For the text-containing cell, return its midpoint in [x, y] coordinate format. 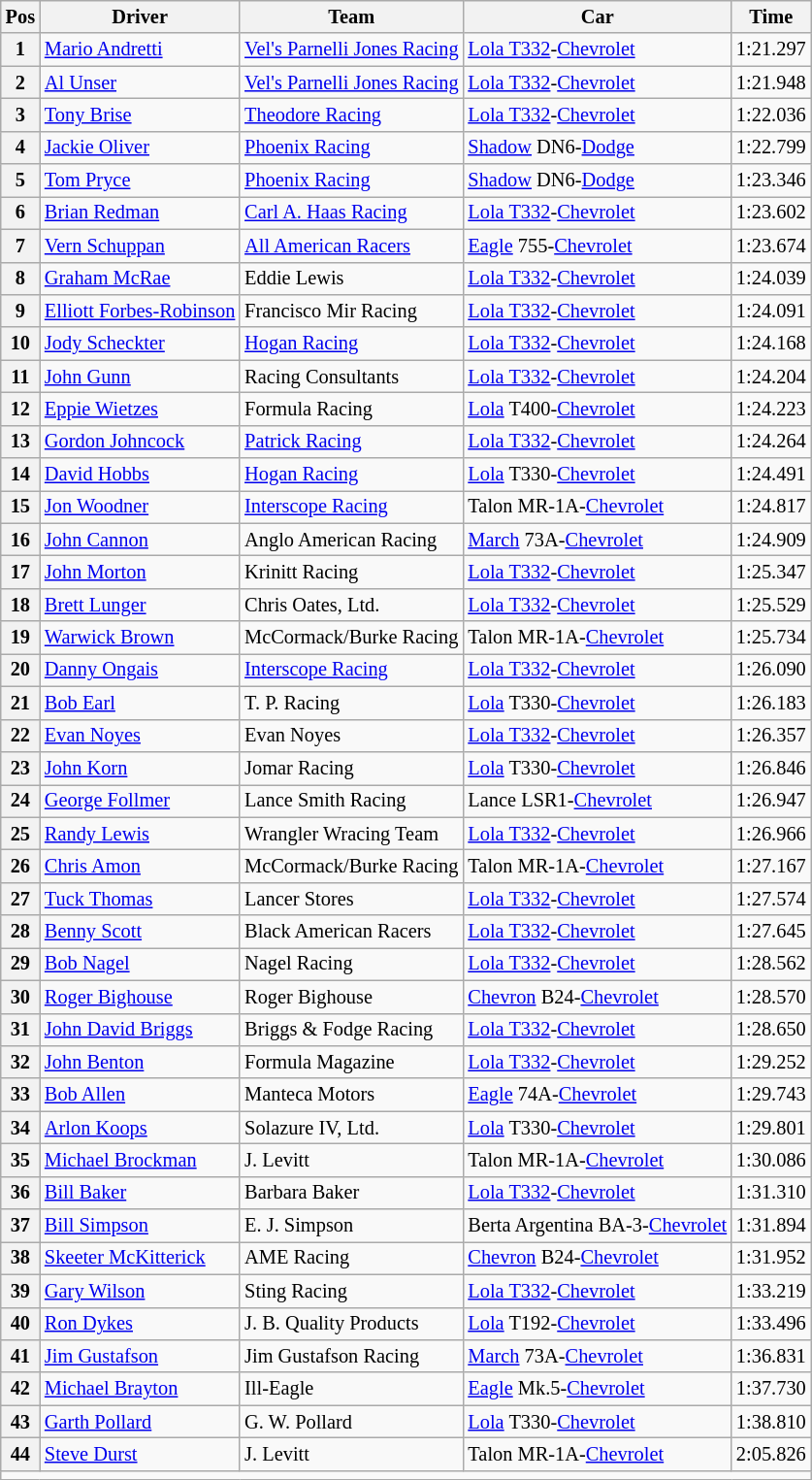
Bill Simpson [140, 1226]
Tom Pryce [140, 181]
Graham McRae [140, 279]
Briggs & Fodge Racing [351, 1030]
Lance Smith Racing [351, 801]
Nagel Racing [351, 964]
Formula Magazine [351, 1062]
Krinitt Racing [351, 572]
John Morton [140, 572]
Bob Allen [140, 1095]
John Gunn [140, 377]
1:23.674 [771, 246]
1:31.894 [771, 1226]
19 [20, 638]
1:26.090 [771, 670]
1:36.831 [771, 1356]
Francisco Mir Racing [351, 311]
Manteca Motors [351, 1095]
Brett Lunger [140, 605]
Anglo American Racing [351, 540]
12 [20, 409]
Formula Racing [351, 409]
1:21.948 [771, 82]
John Korn [140, 768]
1:26.183 [771, 703]
Bill Baker [140, 1193]
1:24.264 [771, 442]
Al Unser [140, 82]
Racing Consultants [351, 377]
Randy Lewis [140, 834]
Pos [20, 16]
Jim Gustafson [140, 1356]
1:25.529 [771, 605]
1:26.947 [771, 801]
13 [20, 442]
39 [20, 1291]
Eppie Wietzes [140, 409]
Gordon Johncock [140, 442]
Solazure IV, Ltd. [351, 1128]
Tuck Thomas [140, 899]
Lancer Stores [351, 899]
Eagle 755-Chevrolet [598, 246]
1:21.297 [771, 49]
25 [20, 834]
3 [20, 115]
1:31.952 [771, 1258]
1 [20, 49]
41 [20, 1356]
Car [598, 16]
15 [20, 507]
2 [20, 82]
Michael Brockman [140, 1160]
35 [20, 1160]
42 [20, 1389]
9 [20, 311]
1:29.252 [771, 1062]
E. J. Simpson [351, 1226]
1:24.039 [771, 279]
George Follmer [140, 801]
1:23.346 [771, 181]
1:22.799 [771, 148]
Vern Schuppan [140, 246]
1:29.801 [771, 1128]
Patrick Racing [351, 442]
29 [20, 964]
Bob Nagel [140, 964]
Ill-Eagle [351, 1389]
1:24.091 [771, 311]
Time [771, 16]
1:24.491 [771, 475]
T. P. Racing [351, 703]
44 [20, 1454]
Michael Brayton [140, 1389]
1:37.730 [771, 1389]
33 [20, 1095]
Gary Wilson [140, 1291]
Team [351, 16]
30 [20, 997]
Lola T192-Chevrolet [598, 1324]
Jim Gustafson Racing [351, 1356]
Barbara Baker [351, 1193]
Black American Racers [351, 932]
20 [20, 670]
Mario Andretti [140, 49]
1:24.204 [771, 377]
7 [20, 246]
Lance LSR1-Chevrolet [598, 801]
Lola T400-Chevrolet [598, 409]
John Benton [140, 1062]
AME Racing [351, 1258]
10 [20, 344]
Sting Racing [351, 1291]
Elliott Forbes-Robinson [140, 311]
5 [20, 181]
1:27.645 [771, 932]
Eagle Mk.5-Chevrolet [598, 1389]
Eddie Lewis [351, 279]
Carl A. Haas Racing [351, 213]
Warwick Brown [140, 638]
1:33.219 [771, 1291]
1:24.817 [771, 507]
1:38.810 [771, 1422]
Ron Dykes [140, 1324]
Jody Scheckter [140, 344]
Chris Oates, Ltd. [351, 605]
1:24.909 [771, 540]
1:25.347 [771, 572]
Brian Redman [140, 213]
1:26.846 [771, 768]
22 [20, 736]
Eagle 74A-Chevrolet [598, 1095]
1:26.966 [771, 834]
J. B. Quality Products [351, 1324]
26 [20, 866]
1:30.086 [771, 1160]
Wrangler Wracing Team [351, 834]
1:28.562 [771, 964]
1:29.743 [771, 1095]
1:24.223 [771, 409]
David Hobbs [140, 475]
Arlon Koops [140, 1128]
1:22.036 [771, 115]
18 [20, 605]
21 [20, 703]
Garth Pollard [140, 1422]
Theodore Racing [351, 115]
G. W. Pollard [351, 1422]
Jomar Racing [351, 768]
Tony Brise [140, 115]
16 [20, 540]
1:27.574 [771, 899]
1:28.650 [771, 1030]
Berta Argentina BA-3-Chevrolet [598, 1226]
Danny Ongais [140, 670]
37 [20, 1226]
Steve Durst [140, 1454]
1:33.496 [771, 1324]
Jackie Oliver [140, 148]
Skeeter McKitterick [140, 1258]
Jon Woodner [140, 507]
11 [20, 377]
43 [20, 1422]
14 [20, 475]
4 [20, 148]
2:05.826 [771, 1454]
Driver [140, 16]
1:27.167 [771, 866]
17 [20, 572]
40 [20, 1324]
1:31.310 [771, 1193]
Chris Amon [140, 866]
38 [20, 1258]
23 [20, 768]
John David Briggs [140, 1030]
John Cannon [140, 540]
31 [20, 1030]
34 [20, 1128]
8 [20, 279]
32 [20, 1062]
All American Racers [351, 246]
1:24.168 [771, 344]
6 [20, 213]
36 [20, 1193]
Bob Earl [140, 703]
27 [20, 899]
1:28.570 [771, 997]
1:25.734 [771, 638]
24 [20, 801]
28 [20, 932]
1:26.357 [771, 736]
1:23.602 [771, 213]
Benny Scott [140, 932]
